Output the [x, y] coordinate of the center of the cell containing the given text.  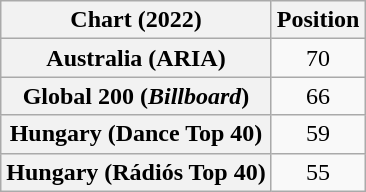
Hungary (Dance Top 40) [136, 134]
55 [318, 172]
Hungary (Rádiós Top 40) [136, 172]
Position [318, 20]
66 [318, 96]
70 [318, 58]
Chart (2022) [136, 20]
Australia (ARIA) [136, 58]
59 [318, 134]
Global 200 (Billboard) [136, 96]
